For the text-containing cell, return its midpoint in [X, Y] coordinate format. 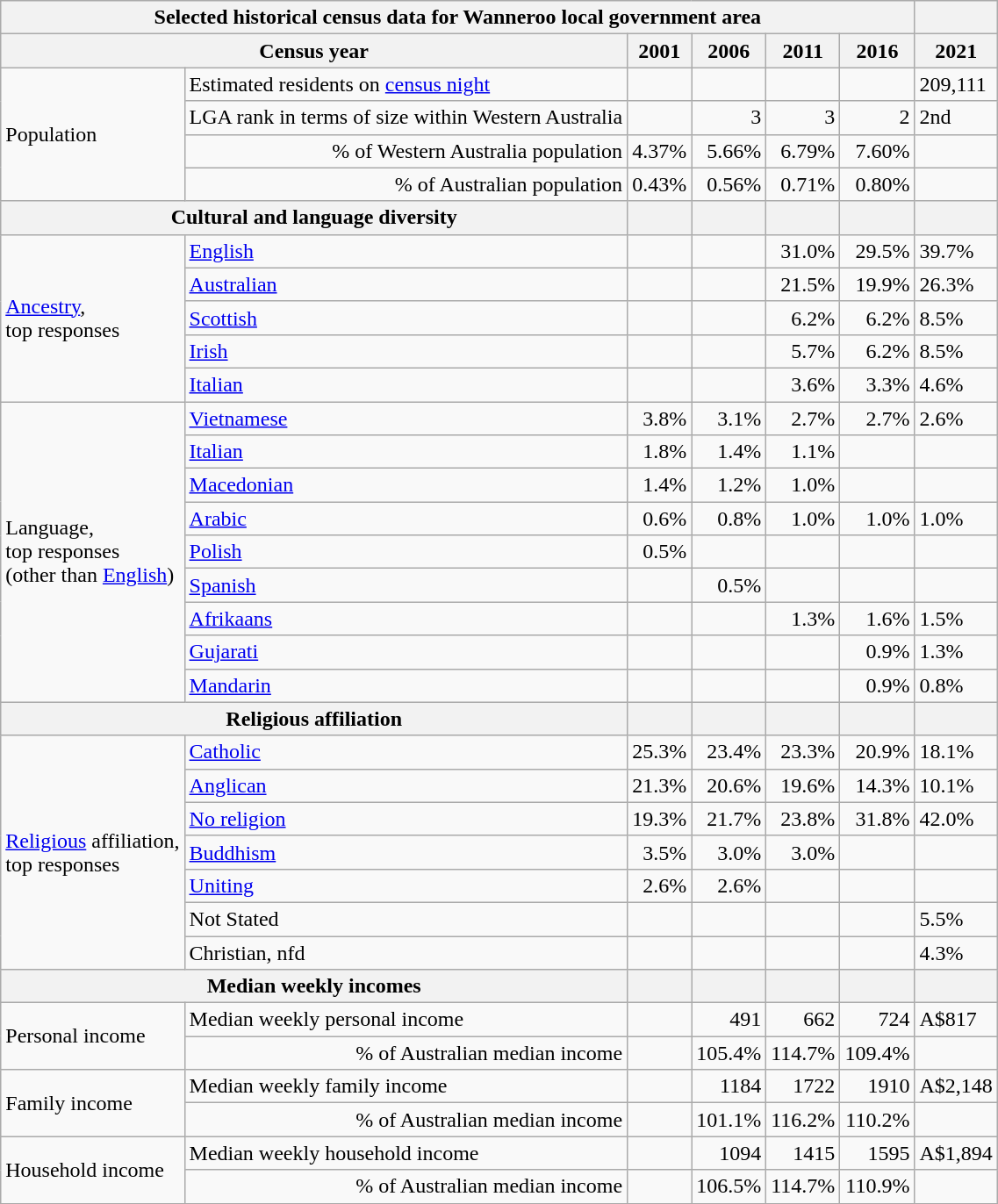
Australian [406, 284]
4.37% [660, 151]
7.60% [878, 151]
724 [878, 1020]
No religion [406, 819]
Median weekly incomes [314, 986]
Median weekly personal income [406, 1020]
25.3% [660, 752]
4.3% [956, 952]
42.0% [956, 819]
Cultural and language diversity [314, 218]
0.71% [803, 184]
Language,top responses(other than English) [93, 553]
Population [93, 134]
Median weekly family income [406, 1086]
Religious affiliation,top responses [93, 852]
Personal income [93, 1036]
0.6% [660, 519]
English [406, 251]
1.8% [660, 452]
Ancestry,top responses [93, 318]
Buddhism [406, 852]
Afrikaans [406, 619]
3.1% [729, 419]
0.80% [878, 184]
1.6% [878, 619]
3.3% [878, 384]
Household income [93, 1170]
19.9% [878, 284]
18.1% [956, 752]
23.4% [729, 752]
106.5% [729, 1186]
Gujarati [406, 652]
Not Stated [406, 919]
209,111 [956, 84]
14.3% [878, 785]
% of Western Australia population [406, 151]
Vietnamese [406, 419]
Estimated residents on census night [406, 84]
1184 [729, 1086]
2nd [956, 118]
20.6% [729, 785]
2016 [878, 51]
39.7% [956, 251]
2001 [660, 51]
A$2,148 [956, 1086]
Arabic [406, 519]
1910 [878, 1086]
23.8% [803, 819]
Polish [406, 552]
Irish [406, 351]
101.1% [729, 1120]
662 [803, 1020]
1094 [729, 1153]
21.3% [660, 785]
A$1,894 [956, 1153]
0.43% [660, 184]
3.5% [660, 852]
110.2% [878, 1120]
31.8% [878, 819]
6.79% [803, 151]
21.7% [729, 819]
2011 [803, 51]
Catholic [406, 752]
110.9% [878, 1186]
Christian, nfd [406, 952]
A$817 [956, 1020]
5.66% [729, 151]
3.8% [660, 419]
Mandarin [406, 685]
1.1% [803, 452]
Spanish [406, 585]
Scottish [406, 318]
23.3% [803, 752]
109.4% [878, 1053]
Religious affiliation [314, 719]
Family income [93, 1103]
2021 [956, 51]
LGA rank in terms of size within Western Australia [406, 118]
4.6% [956, 384]
29.5% [878, 251]
20.9% [878, 752]
10.1% [956, 785]
105.4% [729, 1053]
% of Australian population [406, 184]
19.3% [660, 819]
1722 [803, 1086]
1.5% [956, 619]
Median weekly household income [406, 1153]
31.0% [803, 251]
1415 [803, 1153]
Census year [314, 51]
0.56% [729, 184]
1.2% [729, 485]
Macedonian [406, 485]
116.2% [803, 1120]
2006 [729, 51]
Uniting [406, 885]
2 [878, 118]
1595 [878, 1153]
5.5% [956, 919]
3.6% [803, 384]
19.6% [803, 785]
491 [729, 1020]
21.5% [803, 284]
26.3% [956, 284]
Selected historical census data for Wanneroo local government area [458, 18]
Anglican [406, 785]
5.7% [803, 351]
